From the cell containing the given text, extract its center point as (x, y) coordinate. 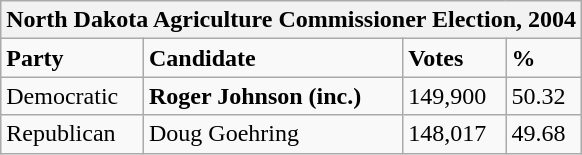
Candidate (272, 58)
148,017 (454, 134)
Votes (454, 58)
% (544, 58)
Democratic (72, 96)
49.68 (544, 134)
149,900 (454, 96)
Roger Johnson (inc.) (272, 96)
Party (72, 58)
50.32 (544, 96)
Doug Goehring (272, 134)
North Dakota Agriculture Commissioner Election, 2004 (292, 20)
Republican (72, 134)
